Pinpoint the cell where the given text exists, returning its [X, Y] midpoint coordinate. 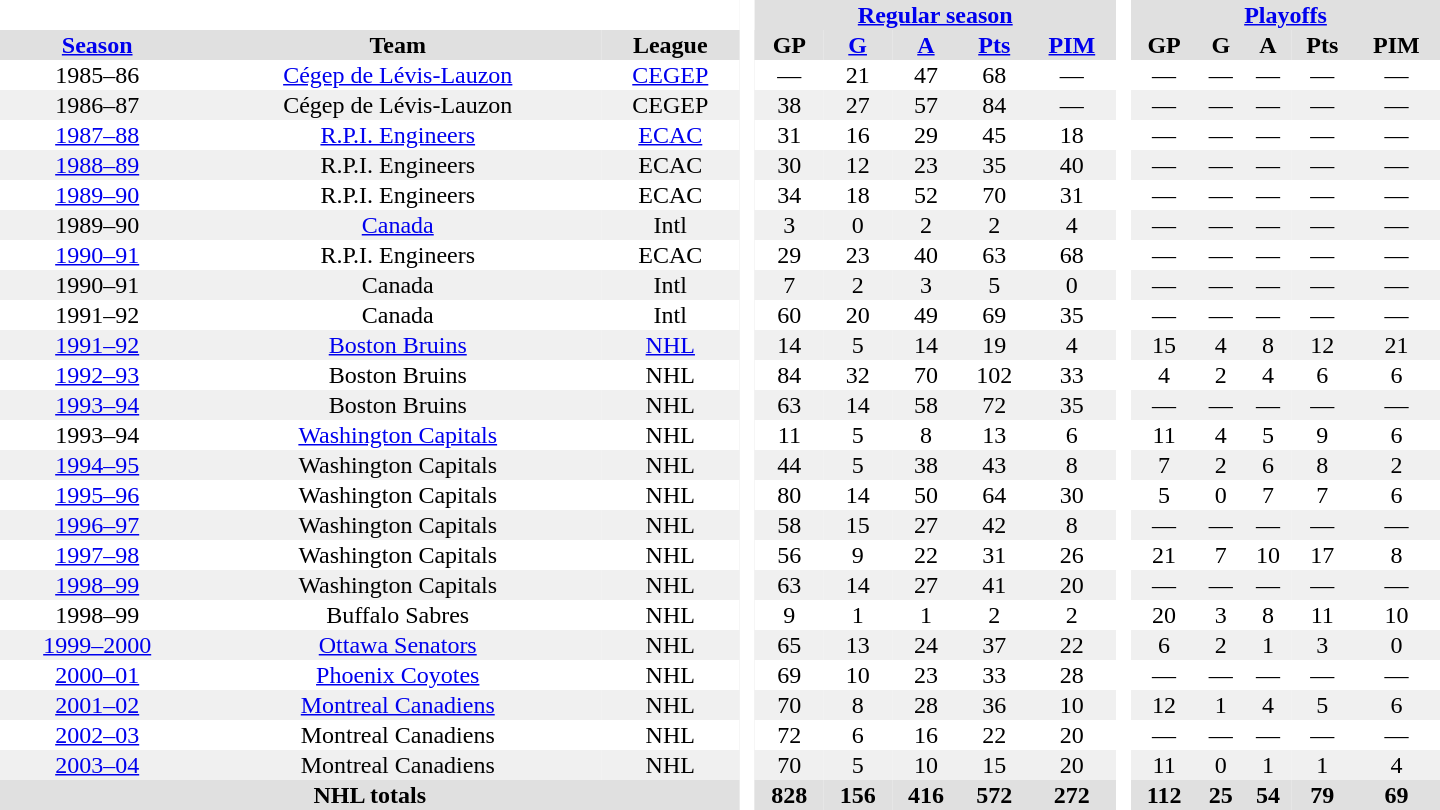
44 [789, 465]
1988–89 [97, 165]
1995–96 [97, 495]
24 [926, 645]
2003–04 [97, 765]
1997–98 [97, 555]
50 [926, 495]
57 [926, 105]
Playoffs [1286, 15]
41 [994, 585]
26 [1072, 555]
1999–2000 [97, 645]
47 [926, 75]
25 [1220, 795]
43 [994, 465]
34 [789, 195]
42 [994, 525]
79 [1322, 795]
572 [994, 795]
65 [789, 645]
1986–87 [97, 105]
156 [858, 795]
Ottawa Senators [398, 645]
2001–02 [97, 705]
64 [994, 495]
17 [1322, 555]
56 [789, 555]
1992–93 [97, 375]
52 [926, 195]
2000–01 [97, 675]
828 [789, 795]
Team [398, 45]
NHL totals [370, 795]
1994–95 [97, 465]
416 [926, 795]
49 [926, 315]
37 [994, 645]
Buffalo Sabres [398, 615]
Regular season [935, 15]
League [670, 45]
54 [1268, 795]
45 [994, 135]
1996–97 [97, 525]
32 [858, 375]
80 [789, 495]
Phoenix Coyotes [398, 675]
102 [994, 375]
2002–03 [97, 735]
36 [994, 705]
60 [789, 315]
1985–86 [97, 75]
272 [1072, 795]
Season [97, 45]
19 [994, 345]
112 [1164, 795]
1987–88 [97, 135]
